Pinpoint the cell where the given text exists, returning its [X, Y] midpoint coordinate. 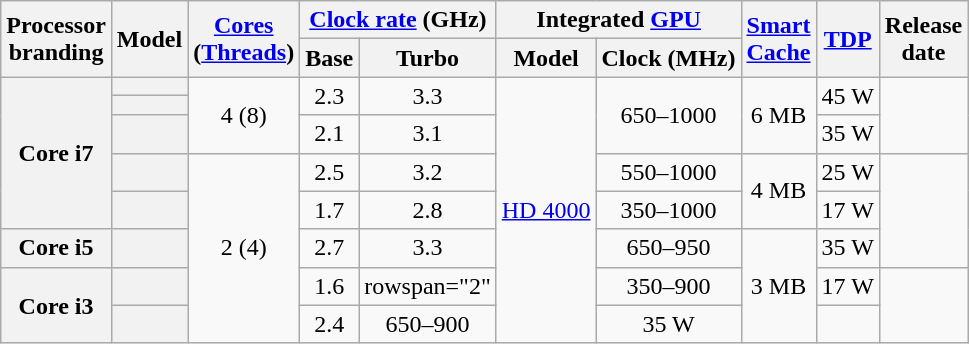
1.6 [330, 286]
650–950 [668, 248]
TDP [848, 39]
Core i7 [56, 153]
Clock rate (GHz) [398, 20]
2.5 [330, 172]
2.8 [428, 210]
4 MB [778, 191]
1.7 [330, 210]
2.7 [330, 248]
350–900 [668, 286]
Turbo [428, 58]
Clock (MHz) [668, 58]
Cores(Threads) [244, 39]
650–900 [428, 324]
4 (8) [244, 115]
2 (4) [244, 248]
3.1 [428, 134]
3 MB [778, 286]
3.2 [428, 172]
rowspan="2" [428, 286]
Core i5 [56, 248]
350–1000 [668, 210]
HD 4000 [546, 210]
550–1000 [668, 172]
Core i3 [56, 305]
2.1 [330, 134]
2.4 [330, 324]
650–1000 [668, 115]
Integrated GPU [618, 20]
2.3 [330, 96]
Processorbranding [56, 39]
45 W [848, 96]
Base [330, 58]
SmartCache [778, 39]
Releasedate [923, 39]
6 MB [778, 115]
25 W [848, 172]
